Find where the given text appears and provide that cell's center as [X, Y] coordinate. 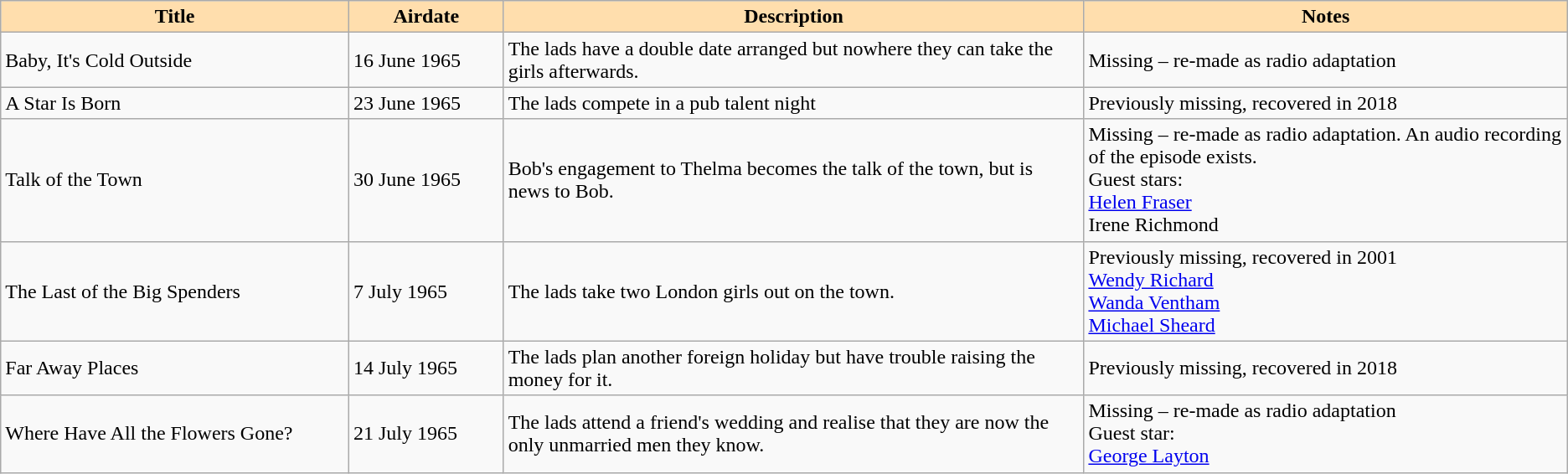
The lads plan another foreign holiday but have trouble raising the money for it. [794, 368]
Far Away Places [175, 368]
Where Have All the Flowers Gone? [175, 434]
The lads take two London girls out on the town. [794, 291]
Previously missing, recovered in 2001Wendy RichardWanda VenthamMichael Sheard [1325, 291]
Baby, It's Cold Outside [175, 60]
Missing – re-made as radio adaptation [1325, 60]
Airdate [426, 17]
Missing – re-made as radio adaptation Guest star:George Layton [1325, 434]
23 June 1965 [426, 103]
Bob's engagement to Thelma becomes the talk of the town, but is news to Bob. [794, 180]
The lads have a double date arranged but nowhere they can take the girls afterwards. [794, 60]
Missing – re-made as radio adaptation. An audio recording of the episode exists.Guest stars:Helen FraserIrene Richmond [1325, 180]
The lads attend a friend's wedding and realise that they are now the only unmarried men they know. [794, 434]
Title [175, 17]
21 July 1965 [426, 434]
30 June 1965 [426, 180]
14 July 1965 [426, 368]
16 June 1965 [426, 60]
The Last of the Big Spenders [175, 291]
Description [794, 17]
A Star Is Born [175, 103]
Talk of the Town [175, 180]
Notes [1325, 17]
The lads compete in a pub talent night [794, 103]
7 July 1965 [426, 291]
